Find where the given text appears and provide that cell's center as [X, Y] coordinate. 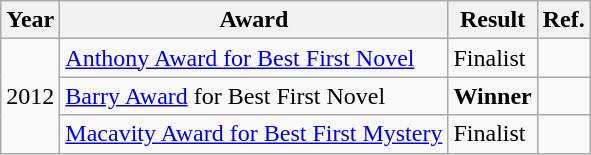
Anthony Award for Best First Novel [254, 58]
Result [492, 20]
2012 [30, 96]
Ref. [564, 20]
Award [254, 20]
Winner [492, 96]
Macavity Award for Best First Mystery [254, 134]
Barry Award for Best First Novel [254, 96]
Year [30, 20]
